Scan for the cell matching the given text and deliver its [x, y] coordinate at center. 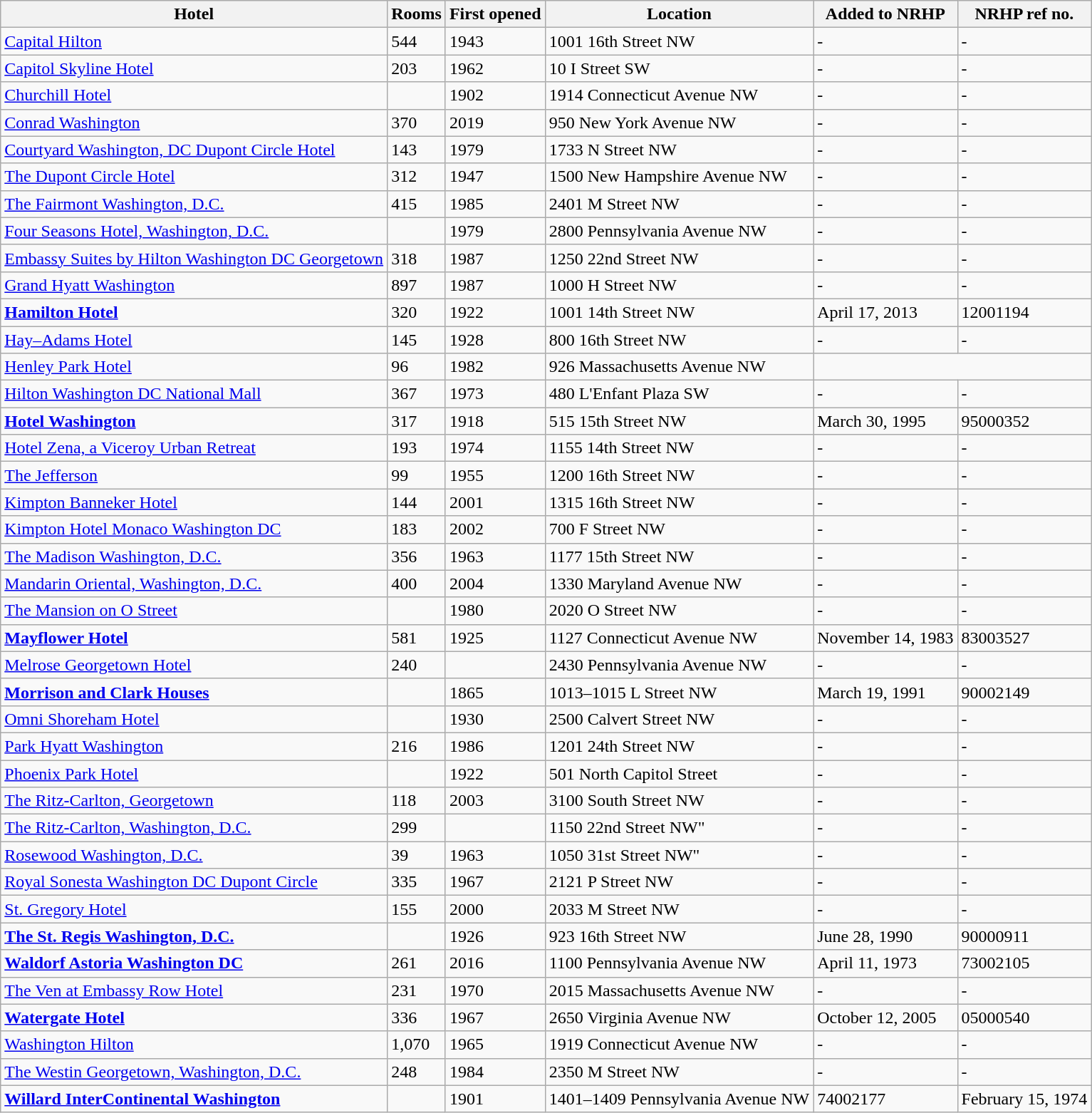
The Mansion on O Street [194, 611]
800 16th Street NW [680, 340]
118 [417, 801]
NRHP ref no. [1024, 14]
2401 M Street NW [680, 204]
1001 14th Street NW [680, 312]
The Ritz-Carlton, Georgetown [194, 801]
2500 Calvert Street NW [680, 719]
1865 [495, 692]
Watergate Hotel [194, 1018]
367 [417, 394]
November 14, 1983 [885, 638]
2000 [495, 909]
February 15, 1974 [1024, 1099]
1985 [495, 204]
Kimpton Hotel Monaco Washington DC [194, 529]
1982 [495, 367]
Melrose Georgetown Hotel [194, 665]
1955 [495, 475]
1733 N Street NW [680, 150]
1962 [495, 68]
Waldorf Astoria Washington DC [194, 963]
3100 South Street NW [680, 801]
Morrison and Clark Houses [194, 692]
73002105 [1024, 963]
Mayflower Hotel [194, 638]
90000911 [1024, 936]
231 [417, 990]
1150 22nd Street NW" [680, 828]
Willard InterContinental Washington [194, 1099]
248 [417, 1072]
Kimpton Banneker Hotel [194, 502]
897 [417, 285]
1155 14th Street NW [680, 448]
April 17, 2013 [885, 312]
216 [417, 746]
320 [417, 312]
Courtyard Washington, DC Dupont Circle Hotel [194, 150]
Rosewood Washington, D.C. [194, 855]
1013–1015 L Street NW [680, 692]
1974 [495, 448]
Phoenix Park Hotel [194, 773]
1980 [495, 611]
Rooms [417, 14]
1177 15th Street NW [680, 556]
90002149 [1024, 692]
1330 Maryland Avenue NW [680, 584]
299 [417, 828]
317 [417, 421]
Hamilton Hotel [194, 312]
05000540 [1024, 1018]
2004 [495, 584]
2016 [495, 963]
1928 [495, 340]
99 [417, 475]
336 [417, 1018]
2033 M Street NW [680, 909]
1984 [495, 1072]
St. Gregory Hotel [194, 909]
10 I Street SW [680, 68]
2020 O Street NW [680, 611]
95000352 [1024, 421]
Grand Hyatt Washington [194, 285]
312 [417, 177]
1401–1409 Pennsylvania Avenue NW [680, 1099]
Churchill Hotel [194, 95]
Hotel Washington [194, 421]
335 [417, 882]
155 [417, 909]
1001 16th Street NW [680, 41]
144 [417, 502]
318 [417, 258]
12001194 [1024, 312]
1925 [495, 638]
June 28, 1990 [885, 936]
Four Seasons Hotel, Washington, D.C. [194, 231]
2650 Virginia Avenue NW [680, 1018]
2001 [495, 502]
March 19, 1991 [885, 692]
2003 [495, 801]
1986 [495, 746]
2430 Pennsylvania Avenue NW [680, 665]
1901 [495, 1099]
The Ritz-Carlton, Washington, D.C. [194, 828]
261 [417, 963]
1965 [495, 1045]
96 [417, 367]
2121 P Street NW [680, 882]
Hotel Zena, a Viceroy Urban Retreat [194, 448]
1500 New Hampshire Avenue NW [680, 177]
The Madison Washington, D.C. [194, 556]
The Westin Georgetown, Washington, D.C. [194, 1072]
Embassy Suites by Hilton Washington DC Georgetown [194, 258]
Mandarin Oriental, Washington, D.C. [194, 584]
1902 [495, 95]
1000 H Street NW [680, 285]
1127 Connecticut Avenue NW [680, 638]
143 [417, 150]
400 [417, 584]
The Jefferson [194, 475]
Washington Hilton [194, 1045]
74002177 [885, 1099]
Hilton Washington DC National Mall [194, 394]
October 12, 2005 [885, 1018]
83003527 [1024, 638]
145 [417, 340]
203 [417, 68]
The Fairmont Washington, D.C. [194, 204]
1973 [495, 394]
2002 [495, 529]
Hotel [194, 14]
923 16th Street NW [680, 936]
Capitol Skyline Hotel [194, 68]
1970 [495, 990]
480 L'Enfant Plaza SW [680, 394]
1050 31st Street NW" [680, 855]
1201 24th Street NW [680, 746]
501 North Capitol Street [680, 773]
515 15th Street NW [680, 421]
1914 Connecticut Avenue NW [680, 95]
Henley Park Hotel [194, 367]
193 [417, 448]
240 [417, 665]
950 New York Avenue NW [680, 123]
2800 Pennsylvania Avenue NW [680, 231]
March 30, 1995 [885, 421]
Park Hyatt Washington [194, 746]
The Ven at Embassy Row Hotel [194, 990]
Added to NRHP [885, 14]
First opened [495, 14]
2019 [495, 123]
2350 M Street NW [680, 1072]
926 Massachusetts Avenue NW [680, 367]
2015 Massachusetts Avenue NW [680, 990]
1947 [495, 177]
581 [417, 638]
Capital Hilton [194, 41]
April 11, 1973 [885, 963]
183 [417, 529]
1250 22nd Street NW [680, 258]
356 [417, 556]
Location [680, 14]
1,070 [417, 1045]
1200 16th Street NW [680, 475]
1918 [495, 421]
1100 Pennsylvania Avenue NW [680, 963]
Hay–Adams Hotel [194, 340]
370 [417, 123]
700 F Street NW [680, 529]
1919 Connecticut Avenue NW [680, 1045]
1315 16th Street NW [680, 502]
Omni Shoreham Hotel [194, 719]
415 [417, 204]
1943 [495, 41]
1930 [495, 719]
544 [417, 41]
The St. Regis Washington, D.C. [194, 936]
Conrad Washington [194, 123]
The Dupont Circle Hotel [194, 177]
1926 [495, 936]
39 [417, 855]
Royal Sonesta Washington DC Dupont Circle [194, 882]
